Detect which cell encompasses the target text, then output its (x, y) center coordinate. 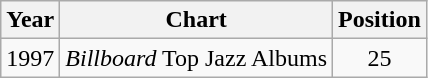
1997 (30, 58)
Position (380, 20)
Year (30, 20)
Chart (196, 20)
Billboard Top Jazz Albums (196, 58)
25 (380, 58)
